Capture the cell that displays the provided text and extract its (x, y) central coordinate. 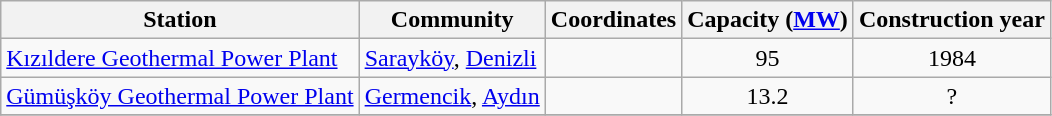
13.2 (768, 96)
Station (180, 20)
Capacity (MW) (768, 20)
1984 (952, 58)
Construction year (952, 20)
Coordinates (613, 20)
Kızıldere Geothermal Power Plant (180, 58)
Germencik, Aydın (452, 96)
Sarayköy, Denizli (452, 58)
? (952, 96)
Gümüşköy Geothermal Power Plant (180, 96)
95 (768, 58)
Community (452, 20)
